Return the [X, Y] coordinate for the center point of the cell that contains the specified text.  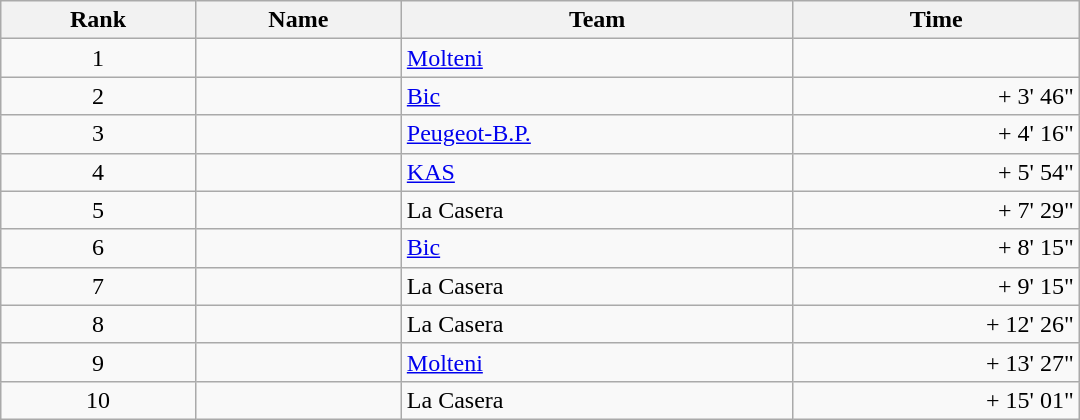
+ 4' 16" [936, 134]
+ 9' 15" [936, 286]
2 [98, 96]
+ 3' 46" [936, 96]
4 [98, 172]
8 [98, 324]
10 [98, 400]
6 [98, 248]
9 [98, 362]
+ 8' 15" [936, 248]
1 [98, 58]
KAS [597, 172]
5 [98, 210]
+ 12' 26" [936, 324]
Rank [98, 20]
+ 13' 27" [936, 362]
Time [936, 20]
3 [98, 134]
+ 15' 01" [936, 400]
+ 5' 54" [936, 172]
Team [597, 20]
+ 7' 29" [936, 210]
Name [298, 20]
Peugeot-B.P. [597, 134]
7 [98, 286]
